Determine the [x, y] coordinate at the center of the cell enclosing the given text.  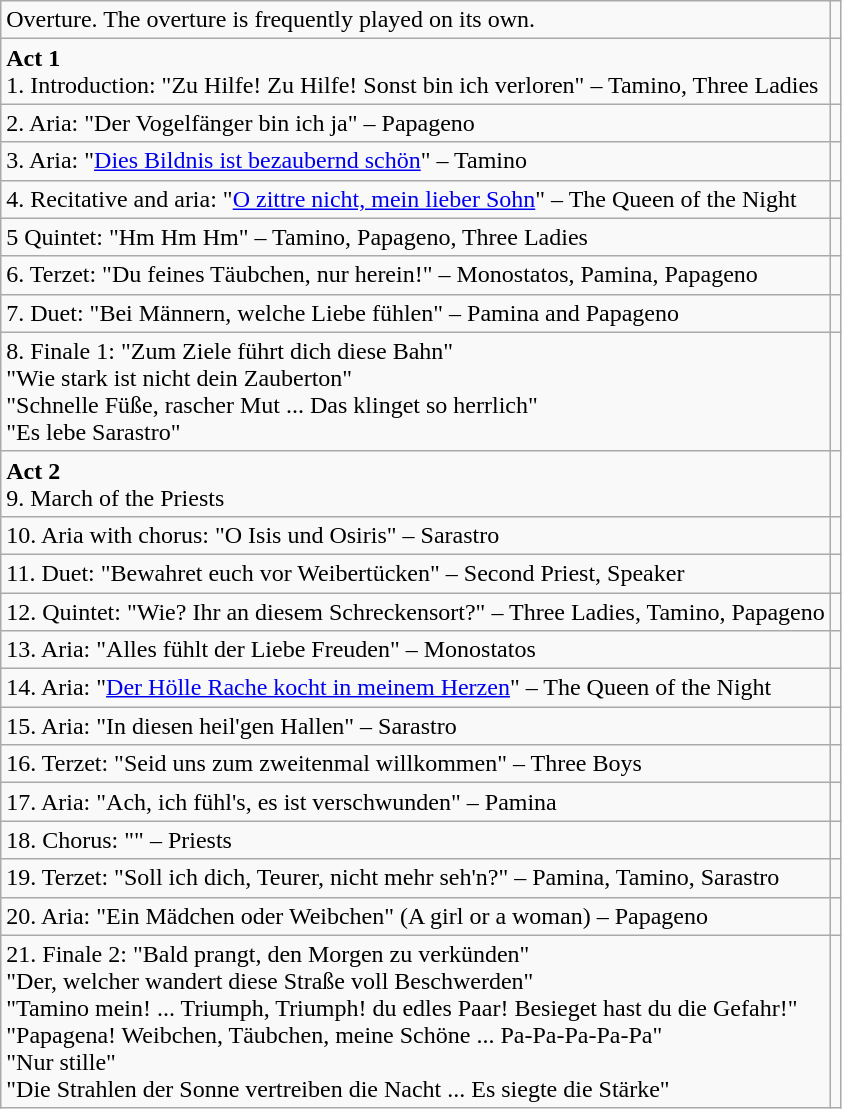
17. Aria: "Ach, ich fühl's, es ist verschwunden" – Pamina [416, 802]
15. Aria: "In diesen heil'gen Hallen" – Sarastro [416, 726]
Act 29. March of the Priests [416, 484]
Act 11. Introduction: "Zu Hilfe! Zu Hilfe! Sonst bin ich verloren" – Tamino, Three Ladies [416, 72]
3. Aria: "Dies Bildnis ist bezaubernd schön" – Tamino [416, 161]
7. Duet: "Bei Männern, welche Liebe fühlen" – Pamina and Papageno [416, 313]
19. Terzet: "Soll ich dich, Teurer, nicht mehr seh'n?" – Pamina, Tamino, Sarastro [416, 878]
Overture. The overture is frequently played on its own. [416, 20]
2. Aria: "Der Vogelfänger bin ich ja" – Papageno [416, 123]
16. Terzet: "Seid uns zum zweitenmal willkommen" – Three Boys [416, 764]
20. Aria: "Ein Mädchen oder Weibchen" (A girl or a woman) – Papageno [416, 916]
11. Duet: "Bewahret euch vor Weibertücken" – Second Priest, Speaker [416, 573]
12. Quintet: "Wie? Ihr an diesem Schreckensort?" – Three Ladies, Tamino, Papageno [416, 611]
4. Recitative and aria: "O zittre nicht, mein lieber Sohn" – The Queen of the Night [416, 199]
5 Quintet: "Hm Hm Hm" – Tamino, Papageno, Three Ladies [416, 237]
18. Chorus: "" – Priests [416, 840]
14. Aria: "Der Hölle Rache kocht in meinem Herzen" – The Queen of the Night [416, 688]
10. Aria with chorus: "O Isis und Osiris" – Sarastro [416, 535]
6. Terzet: "Du feines Täubchen, nur herein!" – Monostatos, Pamina, Papageno [416, 275]
13. Aria: "Alles fühlt der Liebe Freuden" – Monostatos [416, 650]
